Pinpoint the cell where the given text exists, returning its (X, Y) midpoint coordinate. 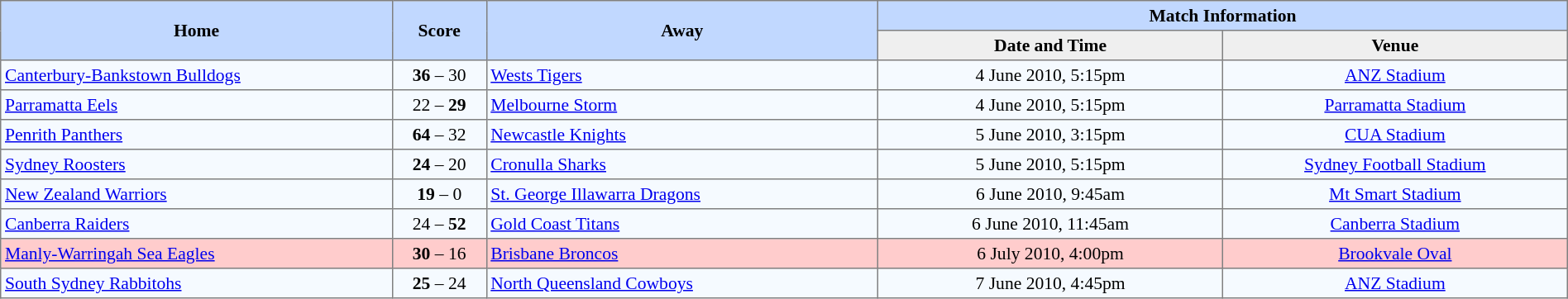
Away (682, 31)
Home (197, 31)
Brookvale Oval (1394, 254)
Canterbury-Bankstown Bulldogs (197, 75)
Sydney Football Stadium (1394, 164)
6 June 2010, 9:45am (1050, 194)
Date and Time (1050, 45)
30 – 16 (439, 254)
6 June 2010, 11:45am (1050, 224)
Newcastle Knights (682, 135)
7 June 2010, 4:45pm (1050, 283)
6 July 2010, 4:00pm (1050, 254)
Penrith Panthers (197, 135)
22 – 29 (439, 105)
Score (439, 31)
Melbourne Storm (682, 105)
Venue (1394, 45)
Brisbane Broncos (682, 254)
5 June 2010, 5:15pm (1050, 164)
24 – 52 (439, 224)
Manly-Warringah Sea Eagles (197, 254)
St. George Illawarra Dragons (682, 194)
New Zealand Warriors (197, 194)
Parramatta Eels (197, 105)
Cronulla Sharks (682, 164)
64 – 32 (439, 135)
Wests Tigers (682, 75)
South Sydney Rabbitohs (197, 283)
Mt Smart Stadium (1394, 194)
Parramatta Stadium (1394, 105)
36 – 30 (439, 75)
Canberra Raiders (197, 224)
25 – 24 (439, 283)
Gold Coast Titans (682, 224)
Sydney Roosters (197, 164)
Match Information (1223, 16)
5 June 2010, 3:15pm (1050, 135)
North Queensland Cowboys (682, 283)
24 – 20 (439, 164)
CUA Stadium (1394, 135)
19 – 0 (439, 194)
Canberra Stadium (1394, 224)
